Identify which cell holds the provided text, then report its [x, y] central coordinate. 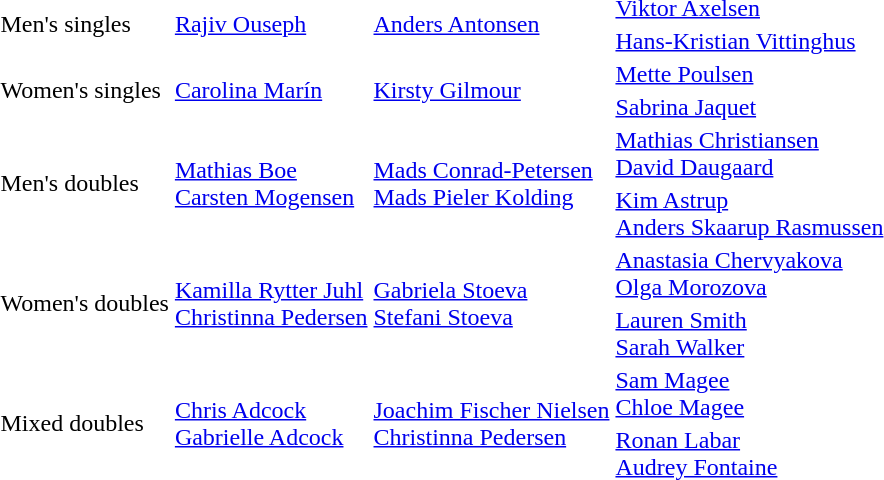
Mads Conrad-Petersen Mads Pieler Kolding [492, 184]
Kamilla Rytter Juhl Christinna Pedersen [271, 304]
Kirsty Gilmour [492, 90]
Carolina Marín [271, 90]
Gabriela Stoeva Stefani Stoeva [492, 304]
Mathias Boe Carsten Mogensen [271, 184]
